Scan for the cell matching the given text and deliver its (X, Y) coordinate at center. 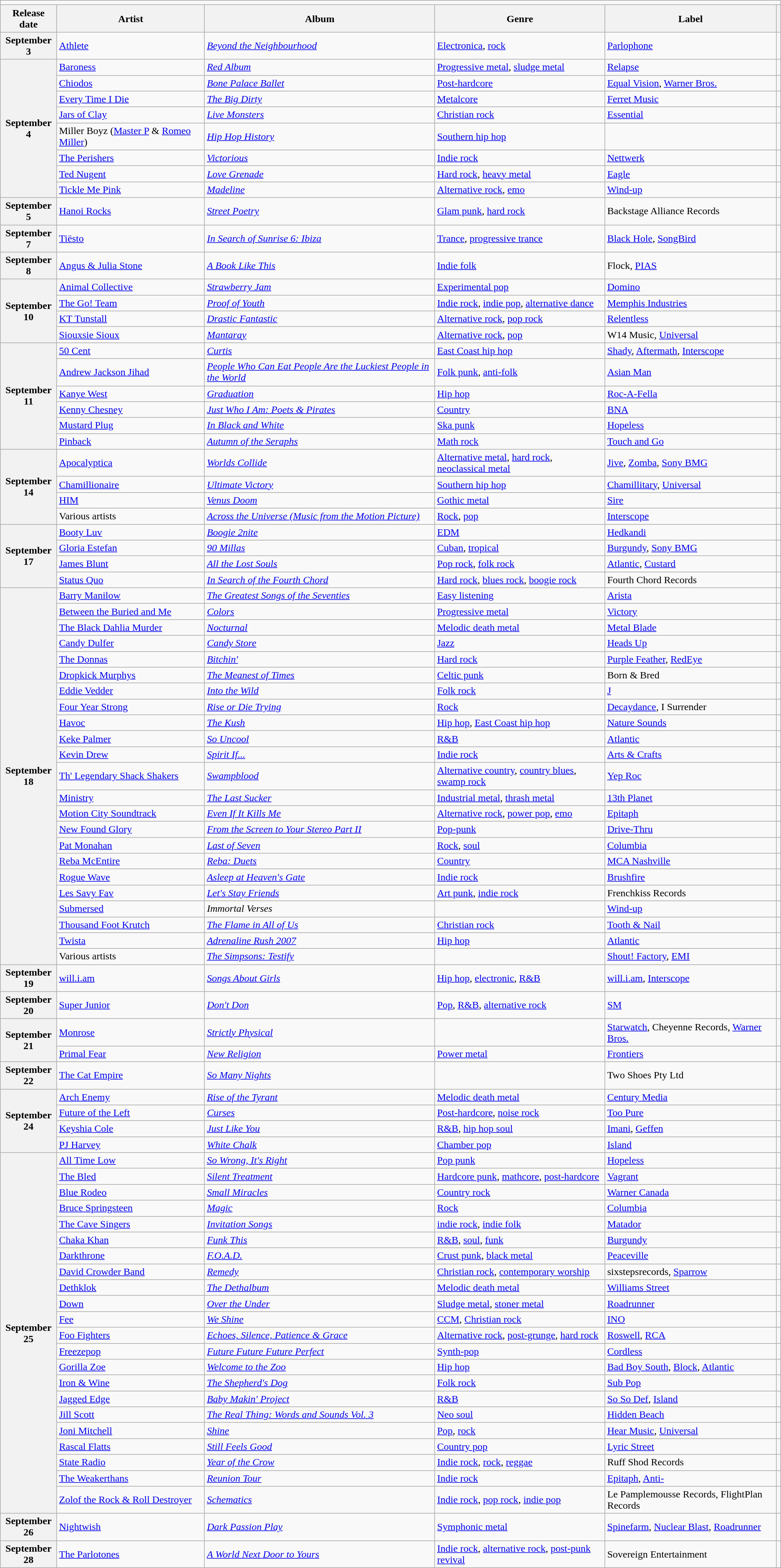
Le Pamplemousse Records, FlightPlan Records (690, 1500)
Silent Treatment (320, 1176)
So So Def, Island (690, 1399)
September8 (28, 266)
Asian Man (690, 372)
September25 (28, 1333)
Rise of the Tyrant (320, 1097)
Equal Vision, Warner Bros. (690, 83)
Candy Store (320, 643)
Funk This (320, 1240)
Country rock (520, 1192)
The Last Sucker (320, 798)
Madeline (320, 190)
Indie rock, rock, reggae (520, 1462)
The Simpsons: Testify (320, 956)
The Cat Empire (131, 1075)
September20 (28, 1005)
Graduation (320, 394)
Purple Feather, RedEye (690, 659)
So Many Nights (320, 1075)
Too Pure (690, 1113)
Imani, Geffen (690, 1129)
Keke Palmer (131, 738)
Ska punk (520, 425)
Power metal (520, 1054)
Jazz (520, 643)
Super Junior (131, 1005)
Alternative rock, pop (520, 335)
A Book Like This (320, 266)
Rogue Wave (131, 877)
Bitchin' (320, 659)
Kenny Chesney (131, 410)
Roadrunner (690, 1303)
Foo Fighters (131, 1335)
Arts & Crafts (690, 754)
Blue Rodeo (131, 1192)
People Who Can Eat People Are the Luckiest People in the World (320, 372)
Hip hop, East Coast hip hop (520, 723)
From the Screen to Your Stereo Part II (320, 830)
Nature Sounds (690, 723)
September14 (28, 487)
Sovereign Entertainment (690, 1554)
PJ Harvey (131, 1145)
Kanye West (131, 394)
Nettwerk (690, 158)
Backstage Alliance Records (690, 211)
R&B, soul, funk (520, 1240)
East Coast hip hop (520, 351)
The Perishers (131, 158)
Chamber pop (520, 1145)
September24 (28, 1120)
Burgundy, Sony BMG (690, 548)
Curses (320, 1113)
Immortal Verses (320, 909)
Peaceville (690, 1256)
David Crowder Band (131, 1272)
Hip hop, electronic, R&B (520, 978)
Trance, progressive trance (520, 238)
Between the Buried and Me (131, 612)
Math rock (520, 441)
Hard rock, heavy metal (520, 174)
Reunion Tour (320, 1478)
Arch Enemy (131, 1097)
Ruff Shod Records (690, 1462)
Release date (28, 18)
Twista (131, 941)
Freezepop (131, 1351)
So Wrong, It's Right (320, 1161)
Memphis Industries (690, 303)
Chamillionaire (131, 484)
Epitaph, Anti- (690, 1478)
Th' Legendary Shack Shakers (131, 776)
Baby Makin' Project (320, 1399)
The Kush (320, 723)
BNA (690, 410)
Echoes, Silence, Patience & Grace (320, 1335)
Album (320, 18)
Flock, PIAS (690, 266)
Williams Street (690, 1287)
Hanoi Rocks (131, 211)
Art punk, indie rock (520, 893)
Darkthrone (131, 1256)
Dropkick Murphys (131, 675)
Don't Don (320, 1005)
Pinback (131, 441)
Atlantic, Custard (690, 564)
Asleep at Heaven's Gate (320, 877)
Victorious (320, 158)
Roc-A-Fella (690, 394)
EDM (520, 532)
Matador (690, 1224)
Tickle Me Pink (131, 190)
Experimental pop (520, 287)
Relapse (690, 67)
Hip Hop History (320, 136)
Vagrant (690, 1176)
All the Lost Souls (320, 564)
September28 (28, 1554)
Remedy (320, 1272)
The Greatest Songs of the Seventies (320, 596)
September17 (28, 556)
Brushfire (690, 877)
In Search of Sunrise 6: Ibiza (320, 238)
sixstepsrecords, Sparrow (690, 1272)
KT Tunstall (131, 319)
Victory (690, 612)
Century Media (690, 1097)
INO (690, 1319)
Label (690, 18)
Hardcore punk, mathcore, post-hardcore (520, 1176)
Decaydance, I Surrender (690, 707)
Beyond the Neighbourhood (320, 46)
Easy listening (520, 596)
The Flame in All of Us (320, 925)
Future Future Future Perfect (320, 1351)
Dethklok (131, 1287)
Post-hardcore, noise rock (520, 1113)
Shine (320, 1431)
Synth-pop (520, 1351)
Alternative rock, emo (520, 190)
The Parlotones (131, 1554)
Monrose (131, 1032)
Primal Fear (131, 1054)
The Cave Singers (131, 1224)
Essential (690, 115)
Domino (690, 287)
13th Planet (690, 798)
Motion City Soundtrack (131, 814)
September7 (28, 238)
The Black Dahlia Murder (131, 627)
Pop rock, folk rock (520, 564)
Bruce Springsteen (131, 1208)
Proof of Youth (320, 303)
Sub Pop (690, 1383)
Andrew Jackson Jihad (131, 372)
Every Time I Die (131, 99)
Chamillitary, Universal (690, 484)
Sludge metal, stoner metal (520, 1303)
Sire (690, 500)
Alternative country, country blues, swamp rock (520, 776)
50 Cent (131, 351)
Alternative rock, power pop, emo (520, 814)
Crust punk, black metal (520, 1256)
Artist (131, 18)
HIM (131, 500)
Alternative metal, hard rock, neoclassical metal (520, 463)
Still Feels Good (320, 1447)
Genre (520, 18)
Fee (131, 1319)
Ted Nugent (131, 174)
will.i.am (131, 978)
Kevin Drew (131, 754)
The Donnas (131, 659)
Red Album (320, 67)
MCA Nashville (690, 861)
Glam punk, hard rock (520, 211)
Jill Scott (131, 1415)
We Shine (320, 1319)
Gorilla Zoe (131, 1367)
The Weakerthans (131, 1478)
Just Who I Am: Poets & Pirates (320, 410)
Joni Mitchell (131, 1431)
Small Miracles (320, 1192)
Touch and Go (690, 441)
Chiodos (131, 83)
Rock, soul (520, 845)
Miller Boyz (Master P & Romeo Miller) (131, 136)
Spinefarm, Nuclear Blast, Roadrunner (690, 1527)
Barry Manilow (131, 596)
Iron & Wine (131, 1383)
Down (131, 1303)
September22 (28, 1075)
The Dethalbum (320, 1287)
Love Grenade (320, 174)
Interscope (690, 516)
Eddie Vedder (131, 691)
State Radio (131, 1462)
Dark Passion Play (320, 1527)
Boogie 2nite (320, 532)
Alternative rock, pop rock (520, 319)
Magic (320, 1208)
Candy Dulfer (131, 643)
Hidden Beach (690, 1415)
will.i.am, Interscope (690, 978)
Autumn of the Seraphs (320, 441)
Alternative rock, post-grunge, hard rock (520, 1335)
Pop, R&B, alternative rock (520, 1005)
New Found Glory (131, 830)
Booty Luv (131, 532)
Animal Collective (131, 287)
Apocalyptica (131, 463)
Tiësto (131, 238)
Jive, Zomba, Sony BMG (690, 463)
Chaka Khan (131, 1240)
Metal Blade (690, 627)
Drive-Thru (690, 830)
Hear Music, Universal (690, 1431)
Yep Roc (690, 776)
Reba: Duets (320, 861)
Ultimate Victory (320, 484)
September5 (28, 211)
90 Millas (320, 548)
Born & Bred (690, 675)
Nocturnal (320, 627)
Mantaray (320, 335)
Spirit If... (320, 754)
W14 Music, Universal (690, 335)
Keyshia Cole (131, 1129)
Worlds Collide (320, 463)
The Go! Team (131, 303)
Siouxsie Sioux (131, 335)
Pat Monahan (131, 845)
Status Quo (131, 580)
Mustard Plug (131, 425)
James Blunt (131, 564)
Hedkandi (690, 532)
Celtic punk (520, 675)
Starwatch, Cheyenne Records, Warner Bros. (690, 1032)
Just Like You (320, 1129)
Havoc (131, 723)
Industrial metal, thrash metal (520, 798)
Strictly Physical (320, 1032)
Drastic Fantastic (320, 319)
September26 (28, 1527)
Pop punk (520, 1161)
So Uncool (320, 738)
The Big Dirty (320, 99)
Pop, rock (520, 1431)
Les Savy Fav (131, 893)
Indie rock, indie pop, alternative dance (520, 303)
Over the Under (320, 1303)
White Chalk (320, 1145)
Post-hardcore (520, 83)
Relentless (690, 319)
Live Monsters (320, 115)
Rise or Die Trying (320, 707)
Future of the Left (131, 1113)
Christian rock, contemporary worship (520, 1272)
Welcome to the Zoo (320, 1367)
Gloria Estefan (131, 548)
A World Next Door to Yours (320, 1554)
Frenchkiss Records (690, 893)
Four Year Strong (131, 707)
J (690, 691)
September4 (28, 129)
Indie rock, alternative rock, post-punk revival (520, 1554)
Let's Stay Friends (320, 893)
CCM, Christian rock (520, 1319)
Even If It Kills Me (320, 814)
Nightwish (131, 1527)
Athlete (131, 46)
Rascal Flatts (131, 1447)
In Black and White (320, 425)
Tooth & Nail (690, 925)
Street Poetry (320, 211)
Into the Wild (320, 691)
Adrenaline Rush 2007 (320, 941)
All Time Low (131, 1161)
Cordless (690, 1351)
Year of the Crow (320, 1462)
Rock, pop (520, 516)
New Religion (320, 1054)
Songs About Girls (320, 978)
September21 (28, 1040)
Frontiers (690, 1054)
Thousand Foot Krutch (131, 925)
Country pop (520, 1447)
In Search of the Fourth Chord (320, 580)
Warner Canada (690, 1192)
September18 (28, 776)
Symphonic metal (520, 1527)
Across the Universe (Music from the Motion Picture) (320, 516)
Hard rock (520, 659)
Schematics (320, 1500)
Venus Doom (320, 500)
Ministry (131, 798)
Arista (690, 596)
Bad Boy South, Block, Atlantic (690, 1367)
The Meanest of Times (320, 675)
Progressive metal (520, 612)
September3 (28, 46)
Baroness (131, 67)
Last of Seven (320, 845)
Indie rock, pop rock, indie pop (520, 1500)
R&B, hip hop soul (520, 1129)
Shady, Aftermath, Interscope (690, 351)
September19 (28, 978)
Eagle (690, 174)
Fourth Chord Records (690, 580)
The Bled (131, 1176)
Island (690, 1145)
Gothic metal (520, 500)
Colors (320, 612)
Swampblood (320, 776)
F.O.A.D. (320, 1256)
Black Hole, SongBird (690, 238)
Two Shoes Pty Ltd (690, 1075)
Curtis (320, 351)
indie rock, indie folk (520, 1224)
Progressive metal, sludge metal (520, 67)
Strawberry Jam (320, 287)
Pop-punk (520, 830)
Cuban, tropical (520, 548)
Indie folk (520, 266)
Metalcore (520, 99)
Invitation Songs (320, 1224)
September10 (28, 311)
Parlophone (690, 46)
Submersed (131, 909)
SM (690, 1005)
Roswell, RCA (690, 1335)
Electronica, rock (520, 46)
Jars of Clay (131, 115)
Ferret Music (690, 99)
Reba McEntire (131, 861)
Lyric Street (690, 1447)
Epitaph (690, 814)
Jagged Edge (131, 1399)
Burgundy (690, 1240)
The Shepherd's Dog (320, 1383)
Bone Palace Ballet (320, 83)
Zolof the Rock & Roll Destroyer (131, 1500)
The Real Thing: Words and Sounds Vol. 3 (320, 1415)
Angus & Julia Stone (131, 266)
Hard rock, blues rock, boogie rock (520, 580)
Folk punk, anti-folk (520, 372)
Neo soul (520, 1415)
Heads Up (690, 643)
September11 (28, 396)
Shout! Factory, EMI (690, 956)
